Identify which cell holds the provided text, then report its [X, Y] central coordinate. 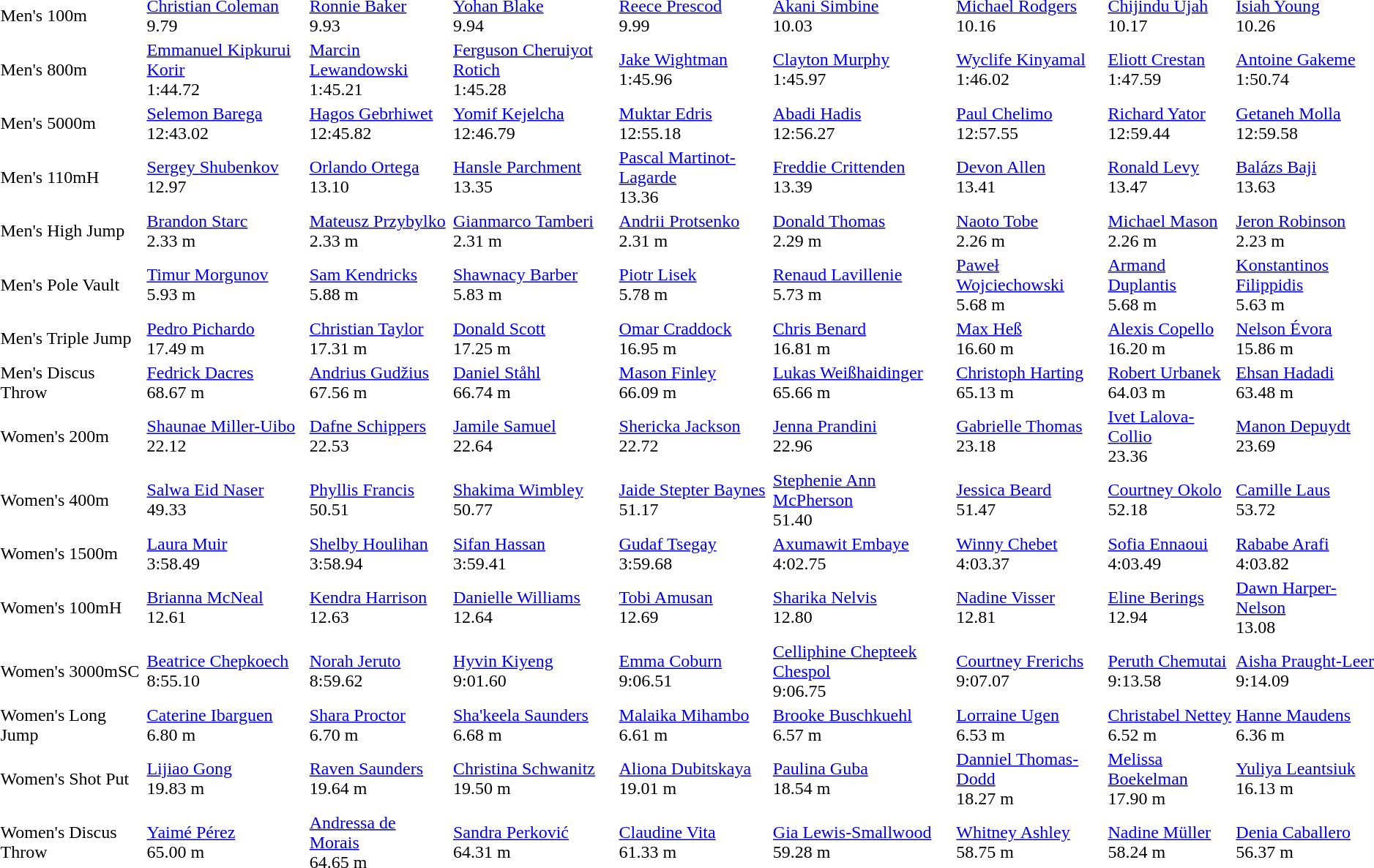
Courtney Frerichs 9:07.07 [1030, 671]
Hagos Gebrhiwet 12:45.82 [379, 123]
Jake Wightman 1:45.96 [694, 70]
Brianna McNeal 12.61 [225, 607]
Phyllis Francis 50.51 [379, 500]
Emma Coburn 9:06.51 [694, 671]
Eline Berings 12.94 [1170, 607]
Donald Thomas 2.29 m [862, 231]
Robert Urbanek 64.03 m [1170, 382]
Raven Saunders 19.64 m [379, 779]
Paweł Wojciechowski 5.68 m [1030, 285]
Danielle Williams 12.64 [534, 607]
Shawnacy Barber 5.83 m [534, 285]
Gianmarco Tamberi 2.31 m [534, 231]
Salwa Eid Naser 49.33 [225, 500]
Christoph Harting 65.13 m [1030, 382]
Omar Craddock 16.95 m [694, 338]
Sha'keela Saunders 6.68 m [534, 725]
Kendra Harrison 12.63 [379, 607]
Jamile Samuel 22.64 [534, 436]
Max Heß 16.60 m [1030, 338]
Melissa Boekelman 17.90 m [1170, 779]
Caterine Ibarguen 6.80 m [225, 725]
Shara Proctor 6.70 m [379, 725]
Dafne Schippers 22.53 [379, 436]
Pascal Martinot-Lagarde 13.36 [694, 177]
Beatrice Chepkoech 8:55.10 [225, 671]
Hyvin Kiyeng 9:01.60 [534, 671]
Andrii Protsenko 2.31 m [694, 231]
Christian Taylor 17.31 m [379, 338]
Sam Kendricks 5.88 m [379, 285]
Orlando Ortega 13.10 [379, 177]
Piotr Lisek 5.78 m [694, 285]
Ivet Lalova-Collio 23.36 [1170, 436]
Christabel Nettey 6.52 m [1170, 725]
Malaika Mihambo 6.61 m [694, 725]
Marcin Lewandowski 1:45.21 [379, 70]
Norah Jeruto 8:59.62 [379, 671]
Paul Chelimo 12:57.55 [1030, 123]
Daniel Ståhl 66.74 m [534, 382]
Sergey Shubenkov 12.97 [225, 177]
Timur Morgunov 5.93 m [225, 285]
Fedrick Dacres 68.67 m [225, 382]
Peruth Chemutai 9:13.58 [1170, 671]
Armand Duplantis 5.68 m [1170, 285]
Jenna Prandini 22.96 [862, 436]
Shericka Jackson 22.72 [694, 436]
Ferguson Cheruiyot Rotich 1:45.28 [534, 70]
Mason Finley 66.09 m [694, 382]
Abadi Hadis 12:56.27 [862, 123]
Clayton Murphy 1:45.97 [862, 70]
Chris Benard 16.81 m [862, 338]
Ronald Levy 13.47 [1170, 177]
Devon Allen 13.41 [1030, 177]
Jessica Beard 51.47 [1030, 500]
Winny Chebet 4:03.37 [1030, 553]
Michael Mason 2.26 m [1170, 231]
Danniel Thomas-Dodd 18.27 m [1030, 779]
Sifan Hassan 3:59.41 [534, 553]
Tobi Amusan 12.69 [694, 607]
Brandon Starc 2.33 m [225, 231]
Shelby Houlihan 3:58.94 [379, 553]
Courtney Okolo 52.18 [1170, 500]
Sharika Nelvis 12.80 [862, 607]
Christina Schwanitz 19.50 m [534, 779]
Alexis Copello 16.20 m [1170, 338]
Lukas Weißhaidinger 65.66 m [862, 382]
Lorraine Ugen 6.53 m [1030, 725]
Brooke Buschkuehl 6.57 m [862, 725]
Wyclife Kinyamal 1:46.02 [1030, 70]
Lijiao Gong 19.83 m [225, 779]
Selemon Barega 12:43.02 [225, 123]
Muktar Edris 12:55.18 [694, 123]
Eliott Crestan 1:47.59 [1170, 70]
Nadine Visser 12.81 [1030, 607]
Andrius Gudžius 67.56 m [379, 382]
Hansle Parchment 13.35 [534, 177]
Sofia Ennaoui 4:03.49 [1170, 553]
Celliphine Chepteek Chespol 9:06.75 [862, 671]
Renaud Lavillenie 5.73 m [862, 285]
Emmanuel Kipkurui Korir 1:44.72 [225, 70]
Yomif Kejelcha 12:46.79 [534, 123]
Axumawit Embaye 4:02.75 [862, 553]
Donald Scott 17.25 m [534, 338]
Shakima Wimbley 50.77 [534, 500]
Paulina Guba 18.54 m [862, 779]
Laura Muir 3:58.49 [225, 553]
Mateusz Przybylko 2.33 m [379, 231]
Richard Yator 12:59.44 [1170, 123]
Gabrielle Thomas 23.18 [1030, 436]
Freddie Crittenden 13.39 [862, 177]
Naoto Tobe 2.26 m [1030, 231]
Stephenie Ann McPherson 51.40 [862, 500]
Pedro Pichardo 17.49 m [225, 338]
Gudaf Tsegay 3:59.68 [694, 553]
Shaunae Miller-Uibo 22.12 [225, 436]
Aliona Dubitskaya 19.01 m [694, 779]
Jaide Stepter Baynes 51.17 [694, 500]
